Search for the cell housing the specified text and yield its [x, y] center coordinate. 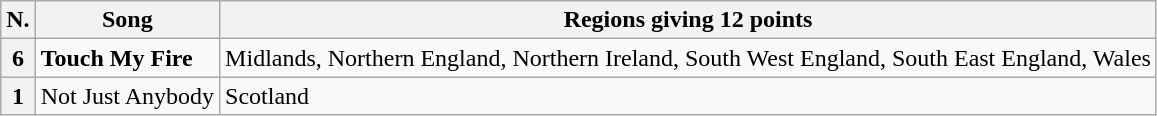
N. [18, 20]
6 [18, 58]
Midlands, Northern England, Northern Ireland, South West England, South East England, Wales [688, 58]
Touch My Fire [127, 58]
1 [18, 96]
Scotland [688, 96]
Not Just Anybody [127, 96]
Regions giving 12 points [688, 20]
Song [127, 20]
